Return (x, y) of the center of cell containing provided text 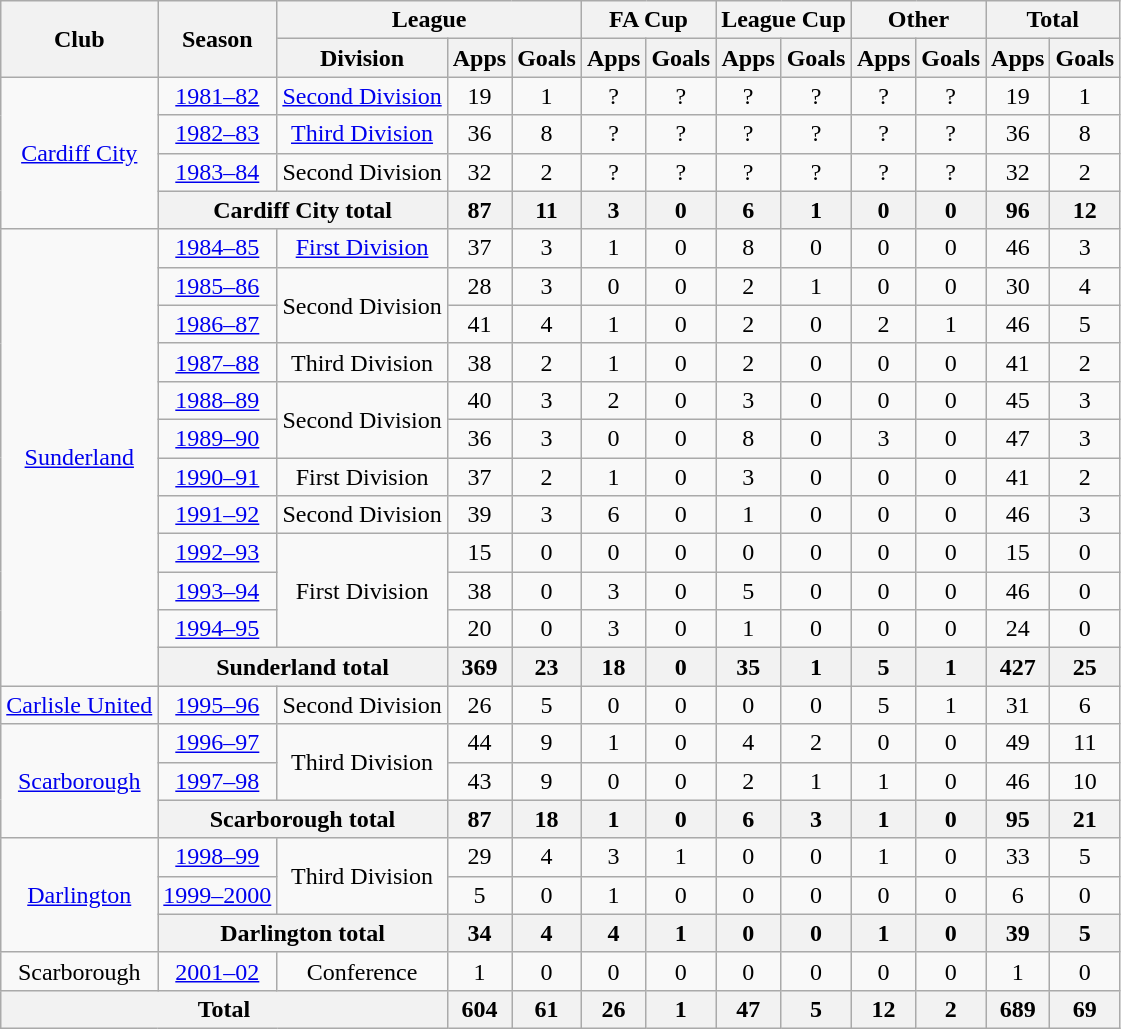
20 (479, 629)
Division (362, 58)
Cardiff City (80, 153)
34 (479, 933)
Season (218, 39)
23 (547, 667)
2001–02 (218, 971)
League (430, 20)
1993–94 (218, 591)
28 (479, 286)
369 (479, 667)
1989–90 (218, 438)
1999–2000 (218, 895)
427 (1018, 667)
689 (1018, 1009)
1998–99 (218, 857)
1995–96 (218, 705)
1982–83 (218, 134)
24 (1018, 629)
FA Cup (648, 20)
Darlington total (302, 933)
Sunderland total (302, 667)
Club (80, 39)
1981–82 (218, 96)
Carlisle United (80, 705)
25 (1085, 667)
1987–88 (218, 362)
21 (1085, 819)
Cardiff City total (302, 210)
1990–91 (218, 477)
Sunderland (80, 458)
69 (1085, 1009)
96 (1018, 210)
1992–93 (218, 553)
45 (1018, 400)
49 (1018, 743)
1988–89 (218, 400)
Conference (362, 971)
33 (1018, 857)
61 (547, 1009)
604 (479, 1009)
1985–86 (218, 286)
Darlington (80, 895)
10 (1085, 781)
29 (479, 857)
1991–92 (218, 515)
1983–84 (218, 172)
31 (1018, 705)
95 (1018, 819)
1994–95 (218, 629)
35 (748, 667)
44 (479, 743)
40 (479, 400)
Other (918, 20)
1997–98 (218, 781)
1984–85 (218, 248)
1986–87 (218, 324)
43 (479, 781)
1996–97 (218, 743)
Scarborough total (302, 819)
30 (1018, 286)
League Cup (784, 20)
